Return the [x, y] coordinate for the center point of the cell that contains the specified text.  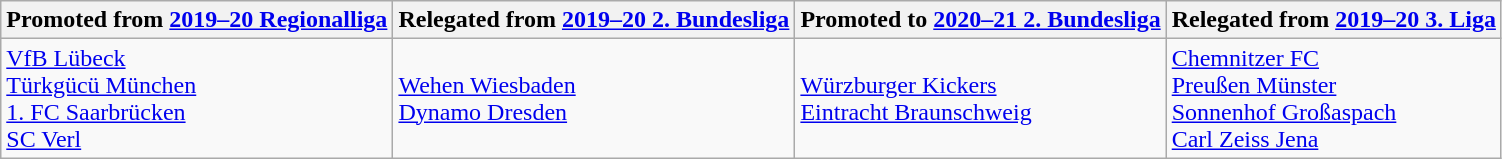
Chemnitzer FCPreußen MünsterSonnenhof GroßaspachCarl Zeiss Jena [1334, 98]
Relegated from 2019–20 2. Bundesliga [594, 20]
VfB LübeckTürkgücü München1. FC SaarbrückenSC Verl [197, 98]
Würzburger KickersEintracht Braunschweig [980, 98]
Relegated from 2019–20 3. Liga [1334, 20]
Wehen WiesbadenDynamo Dresden [594, 98]
Promoted from 2019–20 Regionalliga [197, 20]
Promoted to 2020–21 2. Bundesliga [980, 20]
